Identify which cell holds the provided text, then report its [x, y] central coordinate. 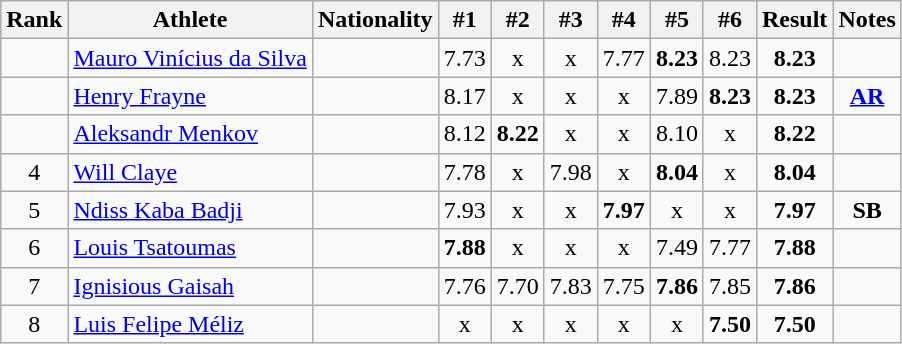
Notes [867, 20]
8.17 [464, 96]
#6 [730, 20]
Ignisious Gaisah [190, 286]
Luis Felipe Méliz [190, 324]
7 [34, 286]
7.93 [464, 210]
7.70 [518, 286]
#4 [624, 20]
#5 [676, 20]
7.73 [464, 58]
7.75 [624, 286]
7.49 [676, 248]
#3 [570, 20]
AR [867, 96]
#2 [518, 20]
7.78 [464, 172]
8.12 [464, 134]
7.85 [730, 286]
4 [34, 172]
SB [867, 210]
8 [34, 324]
Athlete [190, 20]
#1 [464, 20]
Aleksandr Menkov [190, 134]
7.98 [570, 172]
Will Claye [190, 172]
Louis Tsatoumas [190, 248]
Rank [34, 20]
7.76 [464, 286]
Mauro Vinícius da Silva [190, 58]
8.10 [676, 134]
7.89 [676, 96]
6 [34, 248]
7.83 [570, 286]
5 [34, 210]
Result [794, 20]
Henry Frayne [190, 96]
Nationality [375, 20]
Ndiss Kaba Badji [190, 210]
